Search for the cell housing the specified text and yield its (x, y) center coordinate. 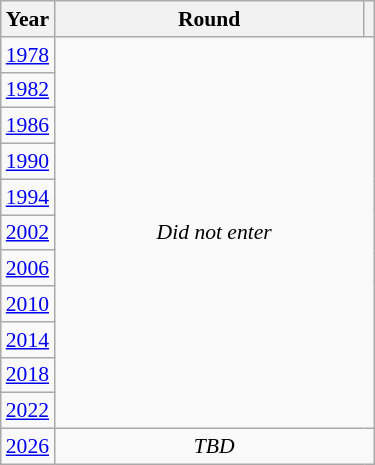
2010 (28, 304)
2002 (28, 233)
2026 (28, 447)
2022 (28, 411)
Year (28, 19)
1982 (28, 90)
Did not enter (214, 233)
TBD (214, 447)
1978 (28, 55)
2006 (28, 269)
1986 (28, 126)
Round (209, 19)
2018 (28, 375)
1990 (28, 162)
2014 (28, 340)
1994 (28, 197)
